Return the (X, Y) coordinate for the center point of the cell that contains the specified text.  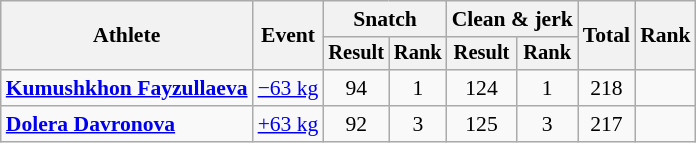
92 (356, 124)
Total (606, 36)
Event (288, 36)
218 (606, 88)
Kumushkhon Fayzullaeva (127, 88)
217 (606, 124)
−63 kg (288, 88)
Athlete (127, 36)
124 (482, 88)
94 (356, 88)
Clean & jerk (512, 19)
Dolera Davronova (127, 124)
+63 kg (288, 124)
Snatch (384, 19)
125 (482, 124)
